Extract the (X, Y) coordinate from the center of the cell holding the provided text.  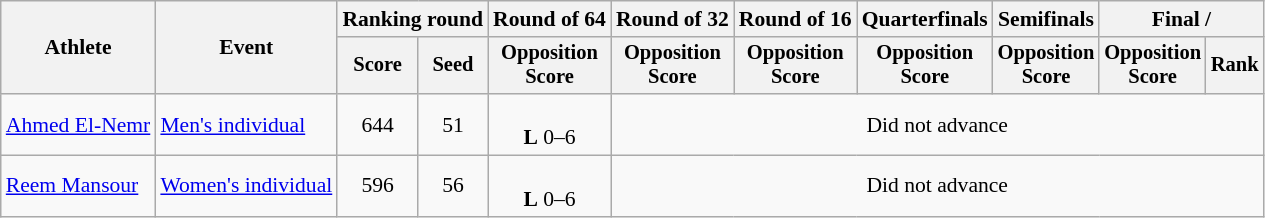
Event (246, 48)
51 (453, 124)
Women's individual (246, 186)
Semifinals (1046, 19)
Quarterfinals (925, 19)
Seed (453, 66)
596 (378, 186)
Men's individual (246, 124)
Rank (1235, 66)
Athlete (78, 48)
Ranking round (412, 19)
Round of 16 (796, 19)
56 (453, 186)
Reem Mansour (78, 186)
Final / (1181, 19)
Score (378, 66)
Ahmed El-Nemr (78, 124)
Round of 64 (550, 19)
Round of 32 (672, 19)
644 (378, 124)
